Capture the cell that displays the provided text and extract its [X, Y] central coordinate. 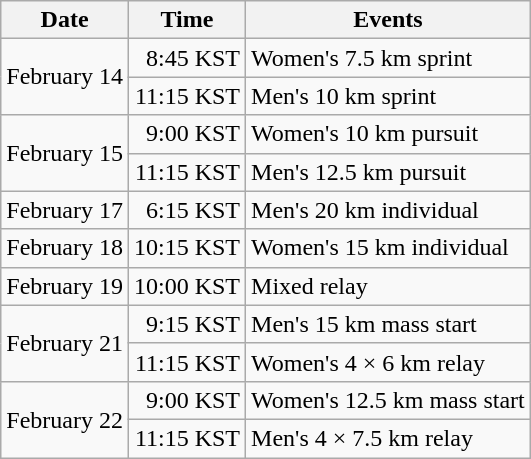
Men's 12.5 km pursuit [388, 172]
February 15 [65, 153]
10:15 KST [186, 248]
Women's 15 km individual [388, 248]
February 14 [65, 77]
10:00 KST [186, 286]
Date [65, 20]
Men's 20 km individual [388, 210]
February 18 [65, 248]
Mixed relay [388, 286]
February 21 [65, 343]
February 17 [65, 210]
Women's 12.5 km mass start [388, 400]
Time [186, 20]
February 19 [65, 286]
Men's 4 × 7.5 km relay [388, 438]
Men's 15 km mass start [388, 324]
Women's 4 × 6 km relay [388, 362]
Women's 10 km pursuit [388, 134]
Women's 7.5 km sprint [388, 58]
Events [388, 20]
9:15 KST [186, 324]
Men's 10 km sprint [388, 96]
February 22 [65, 419]
8:45 KST [186, 58]
6:15 KST [186, 210]
